Return the [x, y] coordinate for the center point of the cell that contains the specified text.  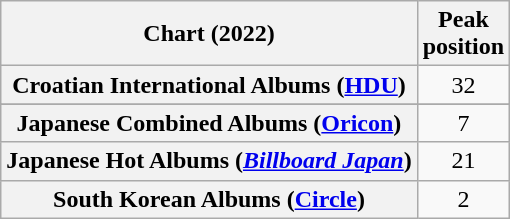
Croatian International Albums (HDU) [209, 85]
32 [463, 85]
Japanese Combined Albums (Oricon) [209, 123]
Peakposition [463, 34]
Japanese Hot Albums (Billboard Japan) [209, 161]
Chart (2022) [209, 34]
7 [463, 123]
South Korean Albums (Circle) [209, 199]
2 [463, 199]
21 [463, 161]
